Locate the cell with the specified text and output its [x, y] center coordinate. 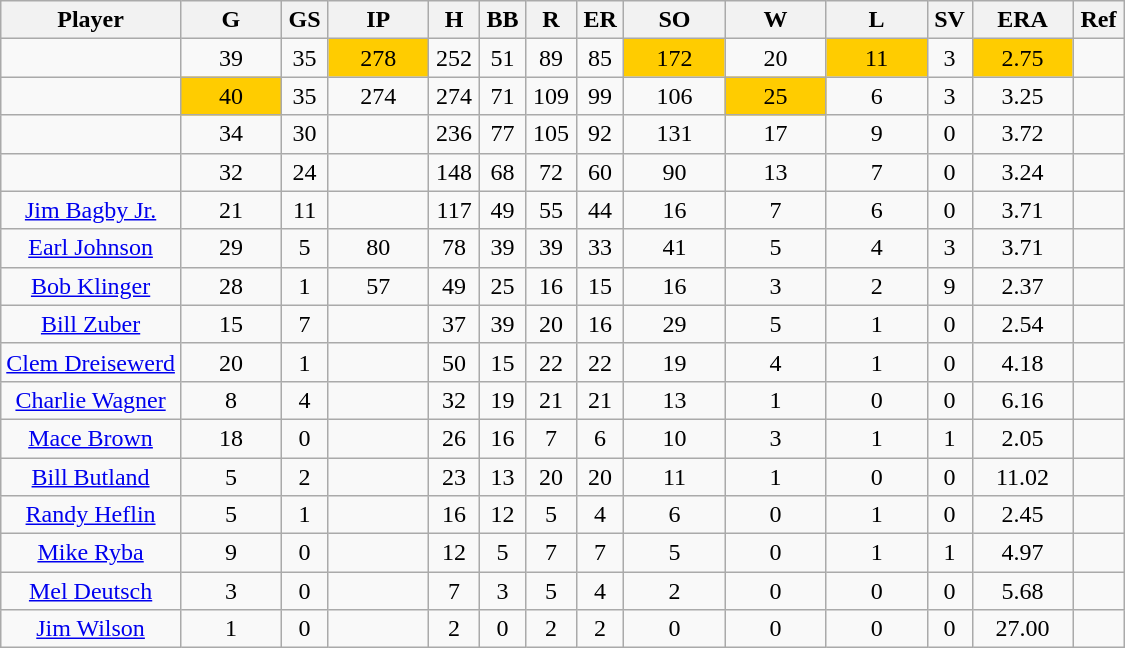
Bob Klinger [91, 286]
34 [230, 134]
Clem Dreisewerd [91, 362]
85 [600, 58]
Randy Heflin [91, 515]
92 [600, 134]
Bill Zuber [91, 324]
105 [552, 134]
5.68 [1022, 591]
41 [674, 248]
26 [454, 438]
Bill Butland [91, 477]
GS [304, 20]
ER [600, 20]
10 [674, 438]
30 [304, 134]
148 [454, 172]
51 [502, 58]
3.72 [1022, 134]
109 [552, 96]
2.54 [1022, 324]
3.25 [1022, 96]
ERA [1022, 20]
99 [600, 96]
R [552, 20]
Jim Wilson [91, 629]
Mike Ryba [91, 553]
89 [552, 58]
172 [674, 58]
28 [230, 286]
77 [502, 134]
33 [600, 248]
50 [454, 362]
131 [674, 134]
17 [776, 134]
Earl Johnson [91, 248]
Jim Bagby Jr. [91, 210]
90 [674, 172]
Mel Deutsch [91, 591]
8 [230, 400]
80 [378, 248]
37 [454, 324]
11.02 [1022, 477]
252 [454, 58]
W [776, 20]
4.97 [1022, 553]
60 [600, 172]
72 [552, 172]
24 [304, 172]
6.16 [1022, 400]
78 [454, 248]
L [876, 20]
IP [378, 20]
2.75 [1022, 58]
H [454, 20]
Player [91, 20]
2.37 [1022, 286]
68 [502, 172]
4.18 [1022, 362]
2.05 [1022, 438]
Charlie Wagner [91, 400]
SO [674, 20]
BB [502, 20]
117 [454, 210]
55 [552, 210]
57 [378, 286]
71 [502, 96]
2.45 [1022, 515]
278 [378, 58]
G [230, 20]
Mace Brown [91, 438]
SV [950, 20]
3.24 [1022, 172]
Ref [1098, 20]
23 [454, 477]
18 [230, 438]
236 [454, 134]
40 [230, 96]
106 [674, 96]
44 [600, 210]
27.00 [1022, 629]
